Determine the [x, y] coordinate at the center of the cell enclosing the given text.  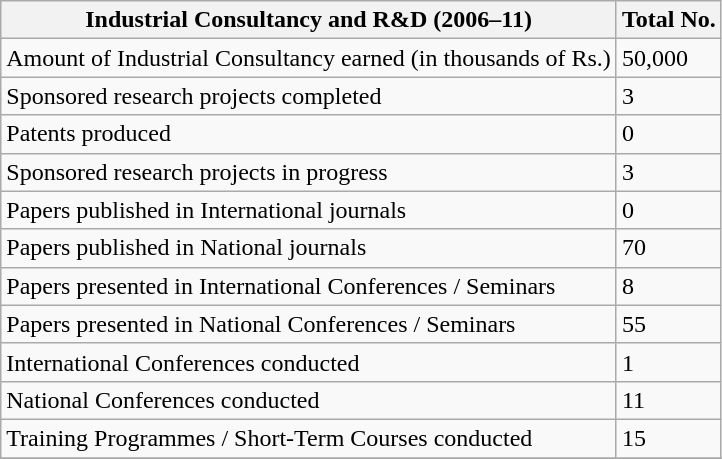
50,000 [668, 58]
1 [668, 362]
Patents produced [309, 134]
8 [668, 286]
International Conferences conducted [309, 362]
Papers presented in National Conferences / Seminars [309, 324]
11 [668, 400]
55 [668, 324]
Industrial Consultancy and R&D (2006–11) [309, 20]
Training Programmes / Short-Term Courses conducted [309, 438]
Sponsored research projects completed [309, 96]
15 [668, 438]
Papers published in International journals [309, 210]
Papers published in National journals [309, 248]
Sponsored research projects in progress [309, 172]
Total No. [668, 20]
70 [668, 248]
National Conferences conducted [309, 400]
Papers presented in International Conferences / Seminars [309, 286]
Amount of Industrial Consultancy earned (in thousands of Rs.) [309, 58]
